Determine the [X, Y] coordinate at the center of the cell enclosing the given text.  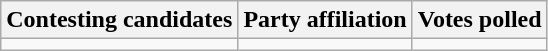
Votes polled [480, 20]
Party affiliation [325, 20]
Contesting candidates [120, 20]
